Provide the [x, y] coordinate of the cell's center where the given text is located.  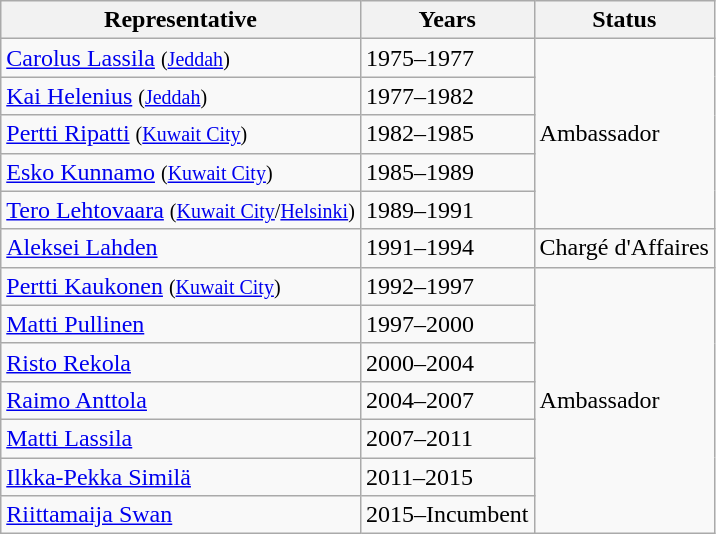
Representative [181, 20]
2007–2011 [447, 438]
Matti Lassila [181, 438]
2015–Incumbent [447, 515]
Aleksei Lahden [181, 248]
1989–1991 [447, 210]
1982–1985 [447, 134]
Tero Lehtovaara (Kuwait City/Helsinki) [181, 210]
Status [624, 20]
1992–1997 [447, 286]
Pertti Ripatti (Kuwait City) [181, 134]
Matti Pullinen [181, 324]
2004–2007 [447, 400]
Years [447, 20]
2000–2004 [447, 362]
Carolus Lassila (Jeddah) [181, 58]
Pertti Kaukonen (Kuwait City) [181, 286]
1977–1982 [447, 96]
Riittamaija Swan [181, 515]
Ilkka-Pekka Similä [181, 477]
Raimo Anttola [181, 400]
Chargé d'Affaires [624, 248]
1985–1989 [447, 172]
1975–1977 [447, 58]
1991–1994 [447, 248]
Esko Kunnamo (Kuwait City) [181, 172]
Risto Rekola [181, 362]
Kai Helenius (Jeddah) [181, 96]
1997–2000 [447, 324]
2011–2015 [447, 477]
